Determine the [x, y] coordinate at the center of the cell enclosing the given text.  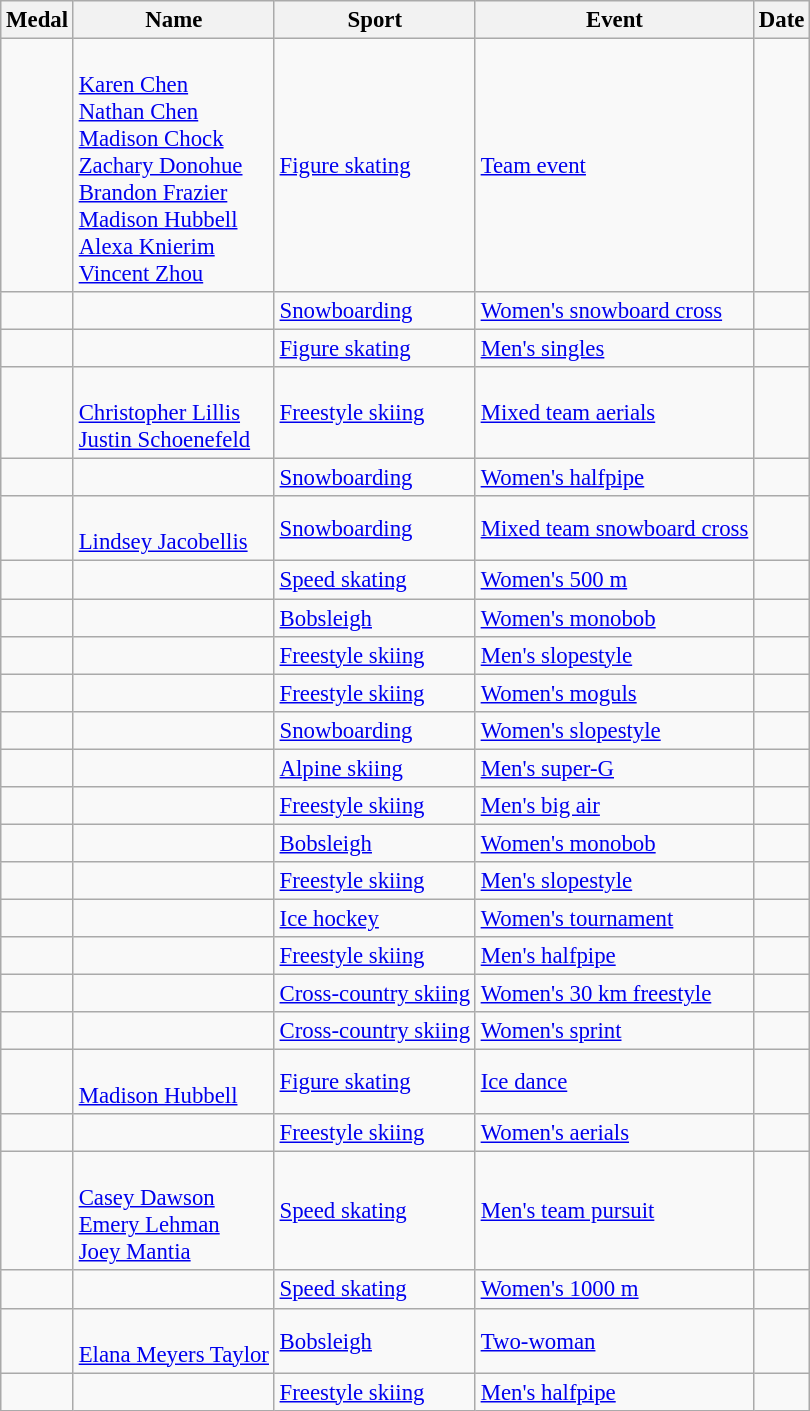
Casey DawsonEmery LehmanJoey Mantia [174, 1212]
Women's tournament [614, 918]
Lindsey Jacobellis [174, 528]
Women's slopestyle [614, 730]
Christopher LillisJustin Schoenefeld [174, 413]
Mixed team snowboard cross [614, 528]
Men's super-G [614, 768]
Medal [38, 20]
Name [174, 20]
Men's singles [614, 349]
Women's 1000 m [614, 1290]
Elana Meyers Taylor [174, 1340]
Karen ChenNathan ChenMadison ChockZachary DonohueBrandon FrazierMadison HubbellAlexa KnierimVincent Zhou [174, 166]
Mixed team aerials [614, 413]
Ice hockey [374, 918]
Women's moguls [614, 693]
Madison Hubbell [174, 1082]
Two-woman [614, 1340]
Alpine skiing [374, 768]
Women's snowboard cross [614, 311]
Women's aerials [614, 1133]
Women's sprint [614, 1031]
Sport [374, 20]
Event [614, 20]
Date [782, 20]
Men's big air [614, 806]
Ice dance [614, 1082]
Women's halfpipe [614, 478]
Women's 30 km freestyle [614, 994]
Women's 500 m [614, 580]
Men's team pursuit [614, 1212]
Team event [614, 166]
